Detect which cell encompasses the target text, then output its (X, Y) center coordinate. 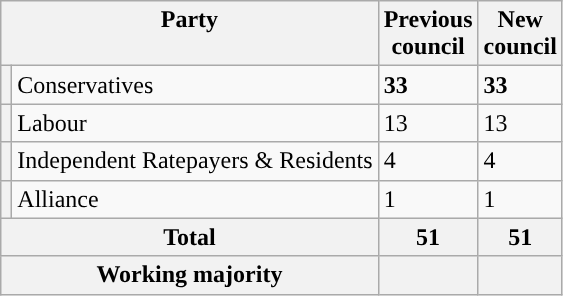
Conservatives (195, 85)
New council (520, 34)
Previous council (428, 34)
Working majority (190, 275)
Total (190, 237)
Labour (195, 123)
Party (190, 34)
Independent Ratepayers & Residents (195, 161)
Alliance (195, 199)
